Pinpoint the cell where the given text exists, returning its (x, y) midpoint coordinate. 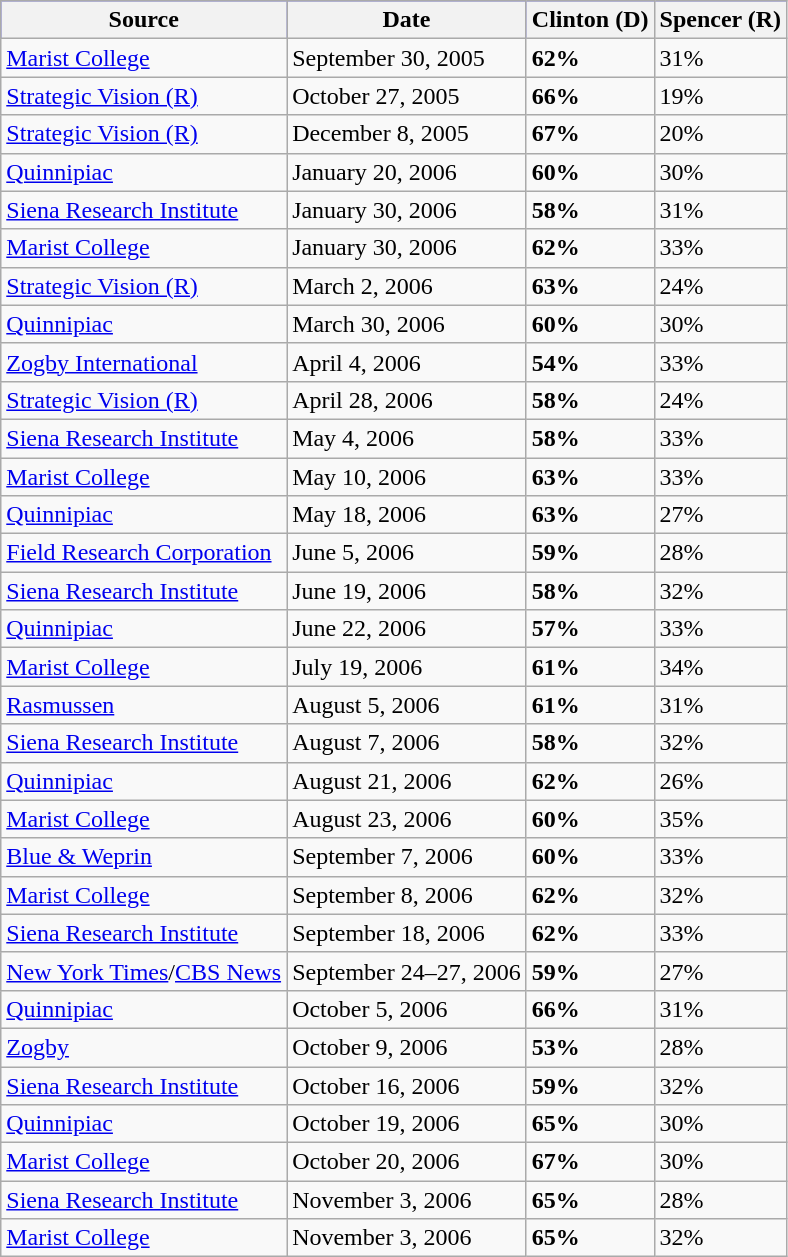
August 7, 2006 (407, 743)
March 2, 2006 (407, 286)
July 19, 2006 (407, 667)
54% (590, 362)
September 7, 2006 (407, 857)
March 30, 2006 (407, 324)
34% (720, 667)
April 4, 2006 (407, 362)
September 24–27, 2006 (407, 971)
June 5, 2006 (407, 553)
October 9, 2006 (407, 1047)
May 18, 2006 (407, 515)
June 19, 2006 (407, 591)
26% (720, 781)
December 8, 2005 (407, 134)
19% (720, 96)
57% (590, 629)
June 22, 2006 (407, 629)
September 30, 2005 (407, 58)
October 19, 2006 (407, 1124)
September 18, 2006 (407, 933)
May 10, 2006 (407, 477)
20% (720, 134)
53% (590, 1047)
October 16, 2006 (407, 1085)
Date (407, 20)
Zogby (144, 1047)
Field Research Corporation (144, 553)
Rasmussen (144, 705)
August 5, 2006 (407, 705)
September 8, 2006 (407, 895)
Zogby International (144, 362)
Source (144, 20)
October 20, 2006 (407, 1162)
October 27, 2005 (407, 96)
January 20, 2006 (407, 172)
Spencer (R) (720, 20)
New York Times/CBS News (144, 971)
Clinton (D) (590, 20)
Blue & Weprin (144, 857)
August 21, 2006 (407, 781)
October 5, 2006 (407, 1009)
35% (720, 819)
April 28, 2006 (407, 400)
August 23, 2006 (407, 819)
May 4, 2006 (407, 438)
